Find where the given text appears and provide that cell's center as (x, y) coordinate. 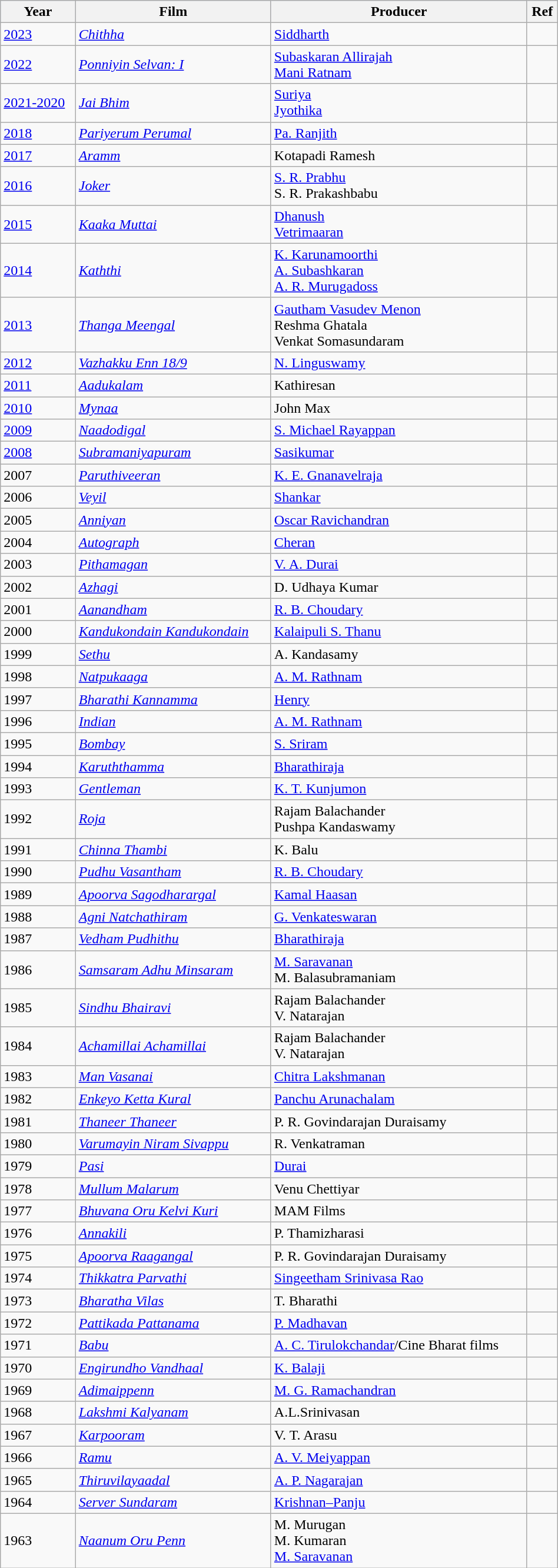
1986 (38, 969)
1997 (38, 699)
1977 (38, 1211)
M. MuruganM. KumaranM. Saravanan (399, 1540)
Durai (399, 1166)
1990 (38, 872)
Pattikada Pattanama (173, 1323)
Thikkatra Parvathi (173, 1278)
Achamillai Achamillai (173, 1046)
Vazhakku Enn 18/9 (173, 363)
1996 (38, 721)
P. Madhavan (399, 1323)
Pariyerum Perumal (173, 133)
1969 (38, 1390)
1999 (38, 654)
1973 (38, 1301)
K. E. Gnanavelraja (399, 475)
Thaneer Thaneer (173, 1121)
Kathiresan (399, 385)
Roja (173, 820)
Varumayin Niram Sivappu (173, 1143)
Rajam BalachanderPushpa Kandaswamy (399, 820)
Kandukondain Kandukondain (173, 632)
Thiruvilayaadal (173, 1480)
1992 (38, 820)
1988 (38, 917)
Kaththi (173, 270)
Pa. Ranjith (399, 133)
1995 (38, 744)
Ref (542, 12)
Azhagi (173, 587)
1970 (38, 1368)
1983 (38, 1076)
2017 (38, 155)
1971 (38, 1345)
K. Balaji (399, 1368)
Sethu (173, 654)
Venu Chettiyar (399, 1189)
Karpooram (173, 1435)
D. Udhaya Kumar (399, 587)
1991 (38, 850)
G. Venkateswaran (399, 917)
2021-2020 (38, 102)
Apoorva Sagodharargal (173, 894)
Gautham Vasudev MenonReshma GhatalaVenkat Somasundaram (399, 324)
1968 (38, 1413)
Apoorva Raagangal (173, 1256)
Producer (399, 12)
Ponniyin Selvan: I (173, 65)
1993 (38, 789)
2006 (38, 498)
Aramm (173, 155)
2004 (38, 542)
A. P. Nagarajan (399, 1480)
1976 (38, 1234)
Ramu (173, 1457)
2007 (38, 475)
1984 (38, 1046)
1989 (38, 894)
2012 (38, 363)
1985 (38, 1008)
Pasi (173, 1166)
2001 (38, 609)
Subramaniyapuram (173, 453)
Joker (173, 186)
1978 (38, 1189)
Adimaippenn (173, 1390)
1967 (38, 1435)
T. Bharathi (399, 1301)
1987 (38, 939)
Aadukalam (173, 385)
1975 (38, 1256)
Server Sundaram (173, 1502)
Mullum Malarum (173, 1189)
Veyil (173, 498)
Suriya Jyothika (399, 102)
Paruthiveeran (173, 475)
Anniyan (173, 520)
K. T. Kunjumon (399, 789)
V. T. Arasu (399, 1435)
K. Karunamoorthi A. Subashkaran A. R. Murugadoss (399, 270)
V. A. Durai (399, 565)
A. Kandasamy (399, 654)
1979 (38, 1166)
1980 (38, 1143)
2013 (38, 324)
1994 (38, 766)
S. R. Prabhu S. R. Prakashbabu (399, 186)
1963 (38, 1540)
Subaskaran Allirajah Mani Ratnam (399, 65)
Rajam BalachanderV. Natarajan (399, 1008)
Dhanush Vetrimaaran (399, 224)
Kaaka Muttai (173, 224)
2023 (38, 34)
Siddharth (399, 34)
2010 (38, 408)
M. G. Ramachandran (399, 1390)
A. V. Meiyappan (399, 1457)
Pudhu Vasantham (173, 872)
Annakili (173, 1234)
2022 (38, 65)
Sasikumar (399, 453)
Samsaram Adhu Minsaram (173, 969)
M. SaravananM. Balasubramaniam (399, 969)
S. Sriram (399, 744)
R. Venkatraman (399, 1143)
Panchu Arunachalam (399, 1099)
Rajam Balachander V. Natarajan (399, 1046)
MAM Films (399, 1211)
Henry (399, 699)
Chinna Thambi (173, 850)
Chitra Lakshmanan (399, 1076)
1966 (38, 1457)
Karuththamma (173, 766)
Jai Bhim (173, 102)
1982 (38, 1099)
2014 (38, 270)
1981 (38, 1121)
Autograph (173, 542)
Cheran (399, 542)
Indian (173, 721)
2008 (38, 453)
John Max (399, 408)
N. Linguswamy (399, 363)
2000 (38, 632)
1974 (38, 1278)
Mynaa (173, 408)
Enkeyo Ketta Kural (173, 1099)
A.L.Srinivasan (399, 1413)
Oscar Ravichandran (399, 520)
Bhuvana Oru Kelvi Kuri (173, 1211)
2011 (38, 385)
Aanandham (173, 609)
A. C. Tirulokchandar/Cine Bharat films (399, 1345)
Year (38, 12)
Bombay (173, 744)
Vedham Pudhithu (173, 939)
2015 (38, 224)
K. Balu (399, 850)
Bharatha Vilas (173, 1301)
Krishnan–Panju (399, 1502)
2005 (38, 520)
Singeetham Srinivasa Rao (399, 1278)
Man Vasanai (173, 1076)
S. Michael Rayappan (399, 430)
Thanga Meengal (173, 324)
2002 (38, 587)
Shankar (399, 498)
Natpukaaga (173, 677)
1998 (38, 677)
2016 (38, 186)
Kamal Haasan (399, 894)
Naadodigal (173, 430)
Bharathi Kannamma (173, 699)
Film (173, 12)
Chithha (173, 34)
2009 (38, 430)
Kalaipuli S. Thanu (399, 632)
Gentleman (173, 789)
1964 (38, 1502)
P. Thamizharasi (399, 1234)
Pithamagan (173, 565)
Sindhu Bhairavi (173, 1008)
2018 (38, 133)
1972 (38, 1323)
Engirundho Vandhaal (173, 1368)
Agni Natchathiram (173, 917)
Naanum Oru Penn (173, 1540)
Kotapadi Ramesh (399, 155)
2003 (38, 565)
Babu (173, 1345)
1965 (38, 1480)
Lakshmi Kalyanam (173, 1413)
